Identify which cell holds the provided text, then report its (x, y) central coordinate. 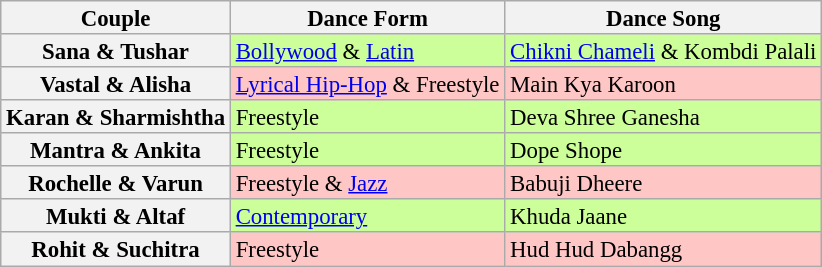
Freestyle & Jazz (367, 182)
Main Kya Karoon (664, 84)
Deva Shree Ganesha (664, 116)
Vastal & Alisha (116, 84)
Dance Song (664, 18)
Bollywood & Latin (367, 50)
Dope Shope (664, 150)
Contemporary (367, 216)
Rochelle & Varun (116, 182)
Karan & Sharmishtha (116, 116)
Sana & Tushar (116, 50)
Mantra & Ankita (116, 150)
Khuda Jaane (664, 216)
Couple (116, 18)
Lyrical Hip-Hop & Freestyle (367, 84)
Chikni Chameli & Kombdi Palali (664, 50)
Babuji Dheere (664, 182)
Rohit & Suchitra (116, 250)
Mukti & Altaf (116, 216)
Dance Form (367, 18)
Hud Hud Dabangg (664, 250)
